Detect which cell encompasses the target text, then output its [X, Y] center coordinate. 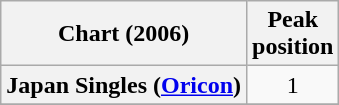
1 [293, 85]
Japan Singles (Oricon) [124, 85]
Peakposition [293, 34]
Chart (2006) [124, 34]
